Return the (x, y) coordinate for the center point of the cell that contains the specified text.  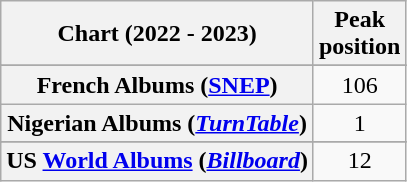
Nigerian Albums (TurnTable) (158, 123)
Chart (2022 - 2023) (158, 34)
1 (359, 123)
12 (359, 161)
Peakposition (359, 34)
US World Albums (Billboard) (158, 161)
French Albums (SNEP) (158, 85)
106 (359, 85)
